From the cell containing the given text, extract its center point as (X, Y) coordinate. 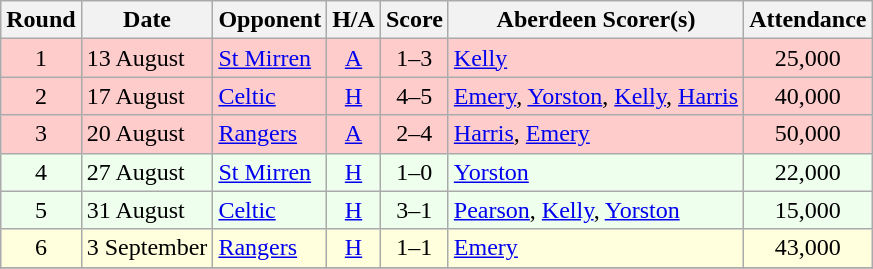
50,000 (808, 134)
2–4 (414, 134)
3 (41, 134)
Harris, Emery (596, 134)
Pearson, Kelly, Yorston (596, 210)
1–1 (414, 248)
31 August (147, 210)
27 August (147, 172)
Round (41, 20)
5 (41, 210)
6 (41, 248)
Aberdeen Scorer(s) (596, 20)
2 (41, 96)
25,000 (808, 58)
40,000 (808, 96)
22,000 (808, 172)
20 August (147, 134)
3–1 (414, 210)
H/A (354, 20)
1–0 (414, 172)
Yorston (596, 172)
43,000 (808, 248)
Emery (596, 248)
17 August (147, 96)
Attendance (808, 20)
Emery, Yorston, Kelly, Harris (596, 96)
Date (147, 20)
1 (41, 58)
4–5 (414, 96)
15,000 (808, 210)
Score (414, 20)
3 September (147, 248)
Opponent (270, 20)
13 August (147, 58)
4 (41, 172)
Kelly (596, 58)
1–3 (414, 58)
